Determine the (X, Y) coordinate at the center of the cell enclosing the given text.  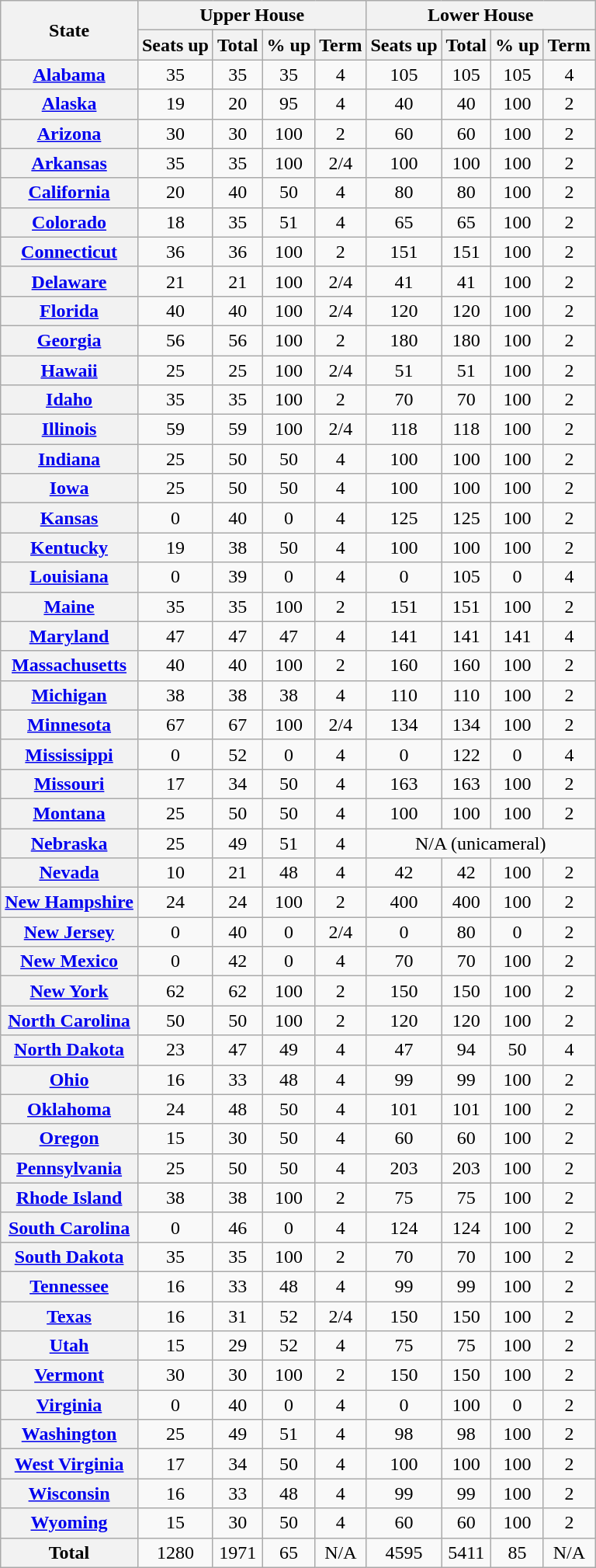
1280 (175, 1552)
Vermont (70, 1375)
State (70, 30)
4595 (404, 1552)
Wisconsin (70, 1493)
South Dakota (70, 1257)
Washington (70, 1434)
Lower House (481, 16)
New Mexico (70, 961)
31 (237, 1316)
23 (175, 1050)
Oklahoma (70, 1109)
Rhode Island (70, 1198)
Kansas (70, 518)
California (70, 193)
Missouri (70, 784)
Georgia (70, 340)
Connecticut (70, 252)
Minnesota (70, 725)
Ohio (70, 1080)
South Carolina (70, 1227)
N/A (unicameral) (481, 843)
Pennsylvania (70, 1168)
85 (518, 1552)
Arkansas (70, 163)
Nebraska (70, 843)
Oregon (70, 1139)
1971 (237, 1552)
Maryland (70, 636)
Mississippi (70, 754)
West Virginia (70, 1464)
29 (237, 1346)
Michigan (70, 695)
5411 (466, 1552)
New York (70, 991)
New Hampshire (70, 902)
Colorado (70, 222)
Virginia (70, 1405)
10 (175, 873)
Tennessee (70, 1286)
Hawaii (70, 370)
New Jersey (70, 932)
122 (466, 754)
39 (237, 577)
Massachusetts (70, 666)
Wyoming (70, 1523)
95 (289, 104)
Delaware (70, 281)
Nevada (70, 873)
Alaska (70, 104)
Iowa (70, 488)
Florida (70, 311)
Maine (70, 607)
Alabama (70, 75)
North Dakota (70, 1050)
North Carolina (70, 1020)
46 (237, 1227)
94 (466, 1050)
Idaho (70, 400)
Utah (70, 1346)
Illinois (70, 429)
Indiana (70, 459)
Arizona (70, 134)
Louisiana (70, 577)
Upper House (251, 16)
18 (175, 222)
Kentucky (70, 548)
Montana (70, 813)
Texas (70, 1316)
